For the text-containing cell, return its midpoint in [X, Y] coordinate format. 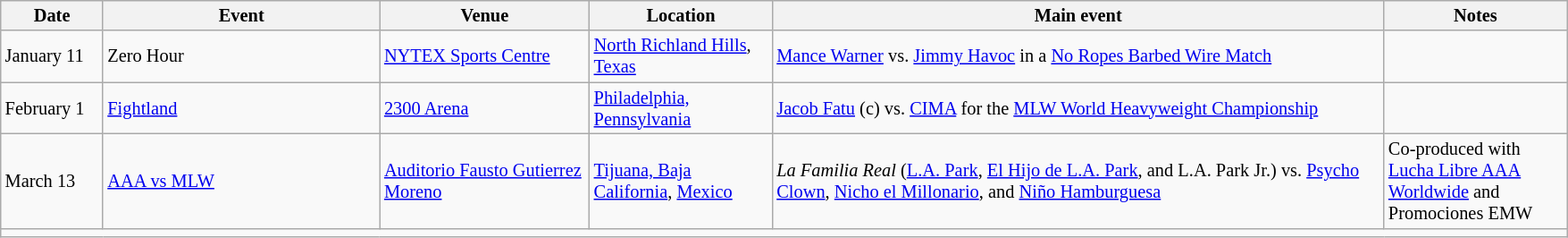
Fightland [241, 108]
Venue [484, 15]
Tijuana, Baja California, Mexico [681, 181]
2300 Arena [484, 108]
Auditorio Fausto Gutierrez Moreno [484, 181]
La Familia Real (L.A. Park, El Hijo de L.A. Park, and L.A. Park Jr.) vs. Psycho Clown, Nicho el Millonario, and Niño Hamburguesa [1077, 181]
Philadelphia, Pennsylvania [681, 108]
NYTEX Sports Centre [484, 56]
Co-produced with Lucha Libre AAA Worldwide and Promociones EMW [1476, 181]
Jacob Fatu (c) vs. CIMA for the MLW World Heavyweight Championship [1077, 108]
AAA vs MLW [241, 181]
North Richland Hills, Texas [681, 56]
Notes [1476, 15]
Main event [1077, 15]
Zero Hour [241, 56]
Mance Warner vs. Jimmy Havoc in a No Ropes Barbed Wire Match [1077, 56]
Location [681, 15]
February 1 [52, 108]
March 13 [52, 181]
Event [241, 15]
Date [52, 15]
January 11 [52, 56]
